Output the (x, y) coordinate of the center of the cell containing the given text.  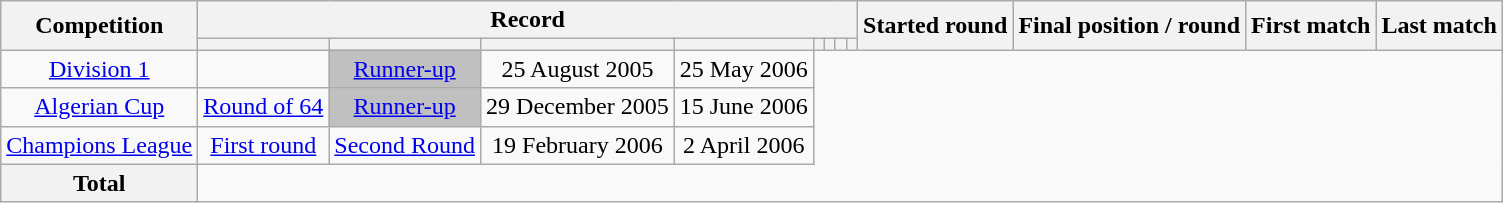
29 December 2005 (578, 107)
Final position / round (1130, 26)
25 August 2005 (578, 69)
Started round (936, 26)
Champions League (100, 145)
2 April 2006 (744, 145)
Last match (1439, 26)
First match (1311, 26)
15 June 2006 (744, 107)
19 February 2006 (578, 145)
Second Round (405, 145)
First round (264, 145)
Round of 64 (264, 107)
Algerian Cup (100, 107)
Competition (100, 26)
Record (528, 20)
Division 1 (100, 69)
Total (100, 183)
25 May 2006 (744, 69)
